Determine the (x, y) coordinate at the center of the cell enclosing the given text.  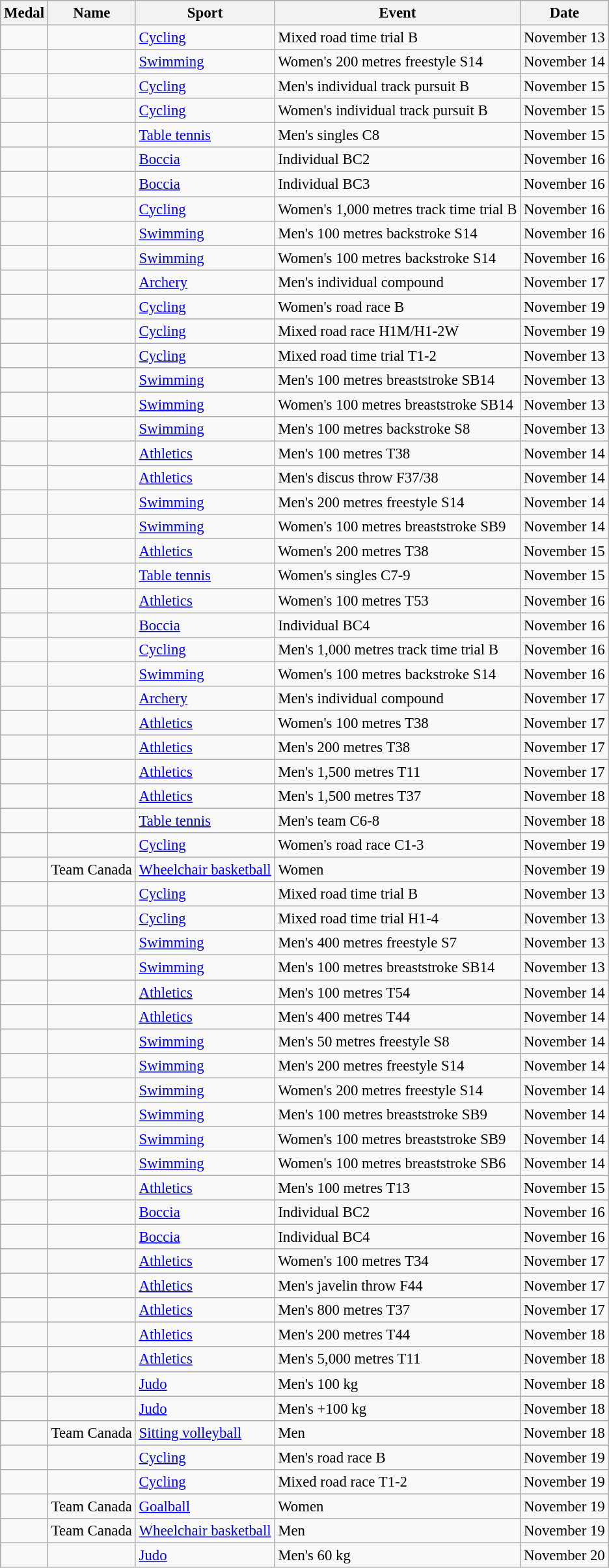
Men's 1,000 metres track time trial B (398, 649)
Men's 200 metres T44 (398, 1335)
Men's 60 kg (398, 1555)
Mixed road time trial T1-2 (398, 356)
Men's 100 metres backstroke S8 (398, 429)
Women's 100 metres T38 (398, 723)
Medal (25, 13)
Women's 100 metres breaststroke SB6 (398, 1164)
Women's 100 metres T34 (398, 1261)
Sitting volleyball (205, 1433)
Men's 100 metres T38 (398, 454)
Women's road race C1-3 (398, 845)
Individual BC3 (398, 184)
Men's 100 kg (398, 1384)
Mixed road race H1M/H1-2W (398, 331)
Women's 1,000 metres track time trial B (398, 209)
Men's road race B (398, 1457)
Men's javelin throw F44 (398, 1286)
Men's discus throw F37/38 (398, 478)
Men's 5,000 metres T11 (398, 1360)
Men's +100 kg (398, 1408)
Sport (205, 13)
Men's individual track pursuit B (398, 87)
Men's 100 metres backstroke S14 (398, 233)
Men's singles C8 (398, 135)
Mixed road race T1-2 (398, 1482)
Men's 1,500 metres T37 (398, 796)
Men's 400 metres T44 (398, 1016)
Name (91, 13)
Women's singles C7-9 (398, 576)
Men's 100 metres breaststroke SB9 (398, 1115)
Date (565, 13)
Mixed road time trial H1-4 (398, 919)
Goalball (205, 1506)
Men's 800 metres T37 (398, 1310)
Men's 100 metres T54 (398, 992)
Women's 200 metres T38 (398, 552)
Women's 100 metres T53 (398, 600)
Women's 100 metres breaststroke SB14 (398, 404)
Men's 50 metres freestyle S8 (398, 1041)
Women's individual track pursuit B (398, 111)
November 20 (565, 1555)
Men's team C6-8 (398, 821)
Men's 100 metres T13 (398, 1188)
Men's 200 metres T38 (398, 748)
Men's 400 metres freestyle S7 (398, 944)
Women's road race B (398, 307)
Men's 1,500 metres T11 (398, 772)
Event (398, 13)
